For the text-containing cell, return its midpoint in (x, y) coordinate format. 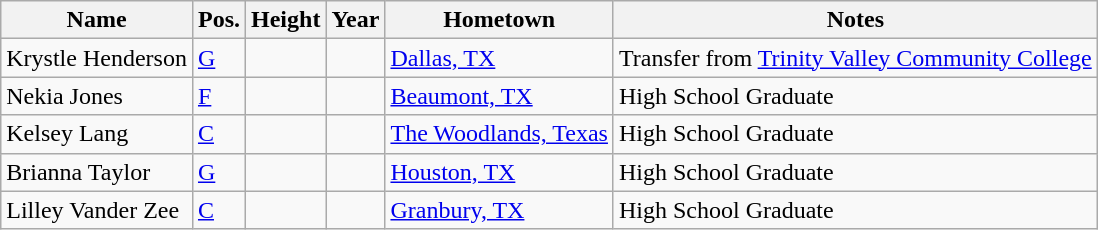
Dallas, TX (500, 58)
Pos. (218, 20)
Transfer from Trinity Valley Community College (855, 58)
Krystle Henderson (97, 58)
Nekia Jones (97, 96)
Brianna Taylor (97, 172)
Notes (855, 20)
Beaumont, TX (500, 96)
Houston, TX (500, 172)
Kelsey Lang (97, 134)
F (218, 96)
Hometown (500, 20)
Granbury, TX (500, 210)
The Woodlands, Texas (500, 134)
Year (356, 20)
Lilley Vander Zee (97, 210)
Name (97, 20)
Height (286, 20)
